Search for the cell housing the specified text and yield its (X, Y) center coordinate. 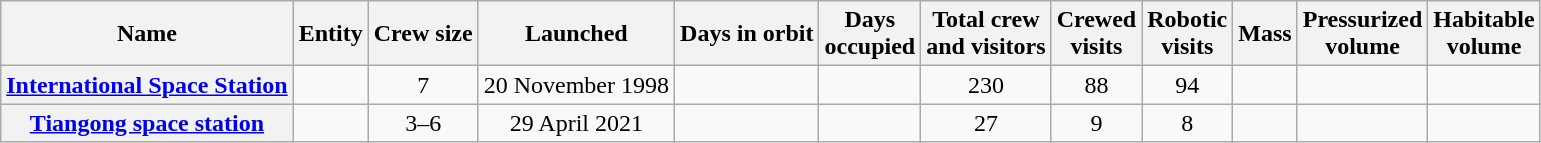
94 (1188, 85)
Launched (576, 34)
Mass (1265, 34)
8 (1188, 123)
Entity (330, 34)
88 (1096, 85)
International Space Station (147, 85)
230 (986, 85)
9 (1096, 123)
Pressurizedvolume (1362, 34)
20 November 1998 (576, 85)
Total crewand visitors (986, 34)
Days in orbit (747, 34)
Crewedvisits (1096, 34)
Roboticvisits (1188, 34)
7 (423, 85)
Name (147, 34)
Habitablevolume (1484, 34)
Daysoccupied (870, 34)
Crew size (423, 34)
Tiangong space station (147, 123)
3–6 (423, 123)
29 April 2021 (576, 123)
27 (986, 123)
